Identify which cell holds the provided text, then report its (x, y) central coordinate. 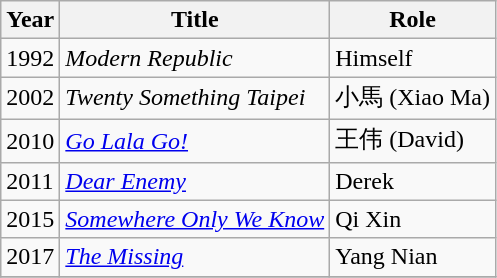
Modern Republic (195, 58)
2011 (30, 181)
Somewhere Only We Know (195, 219)
王伟 (David) (413, 140)
Qi Xin (413, 219)
Twenty Something Taipei (195, 98)
2002 (30, 98)
Derek (413, 181)
小馬 (Xiao Ma) (413, 98)
2017 (30, 257)
1992 (30, 58)
Role (413, 20)
Yang Nian (413, 257)
2010 (30, 140)
Year (30, 20)
Dear Enemy (195, 181)
Title (195, 20)
Himself (413, 58)
2015 (30, 219)
Go Lala Go! (195, 140)
The Missing (195, 257)
